Search for the cell housing the specified text and yield its [X, Y] center coordinate. 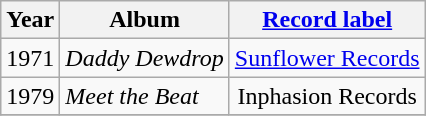
Year [30, 20]
Sunflower Records [327, 58]
Inphasion Records [327, 96]
1979 [30, 96]
Record label [327, 20]
Daddy Dewdrop [145, 58]
1971 [30, 58]
Meet the Beat [145, 96]
Album [145, 20]
